Locate the cell with the specified text and output its [x, y] center coordinate. 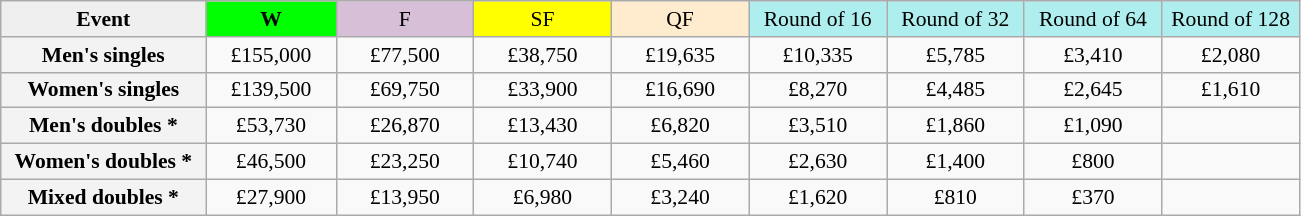
£139,500 [271, 90]
Women's singles [104, 90]
£810 [955, 197]
£6,820 [680, 126]
£27,900 [271, 197]
£10,335 [818, 55]
£19,635 [680, 55]
£8,270 [818, 90]
£26,870 [405, 126]
Round of 128 [1231, 19]
Round of 32 [955, 19]
£3,510 [818, 126]
£1,610 [1231, 90]
£2,645 [1093, 90]
£1,090 [1093, 126]
£77,500 [405, 55]
SF [543, 19]
£16,690 [680, 90]
£23,250 [405, 162]
£2,630 [818, 162]
£2,080 [1231, 55]
Round of 64 [1093, 19]
£800 [1093, 162]
£5,785 [955, 55]
QF [680, 19]
£1,400 [955, 162]
Men's singles [104, 55]
F [405, 19]
£1,860 [955, 126]
£3,240 [680, 197]
Mixed doubles * [104, 197]
£69,750 [405, 90]
£6,980 [543, 197]
£38,750 [543, 55]
£10,740 [543, 162]
Round of 16 [818, 19]
£4,485 [955, 90]
£33,900 [543, 90]
W [271, 19]
£370 [1093, 197]
£5,460 [680, 162]
£155,000 [271, 55]
£13,430 [543, 126]
£13,950 [405, 197]
Women's doubles * [104, 162]
£53,730 [271, 126]
£3,410 [1093, 55]
£46,500 [271, 162]
Event [104, 19]
Men's doubles * [104, 126]
£1,620 [818, 197]
